From the cell containing the given text, extract its center point as (X, Y) coordinate. 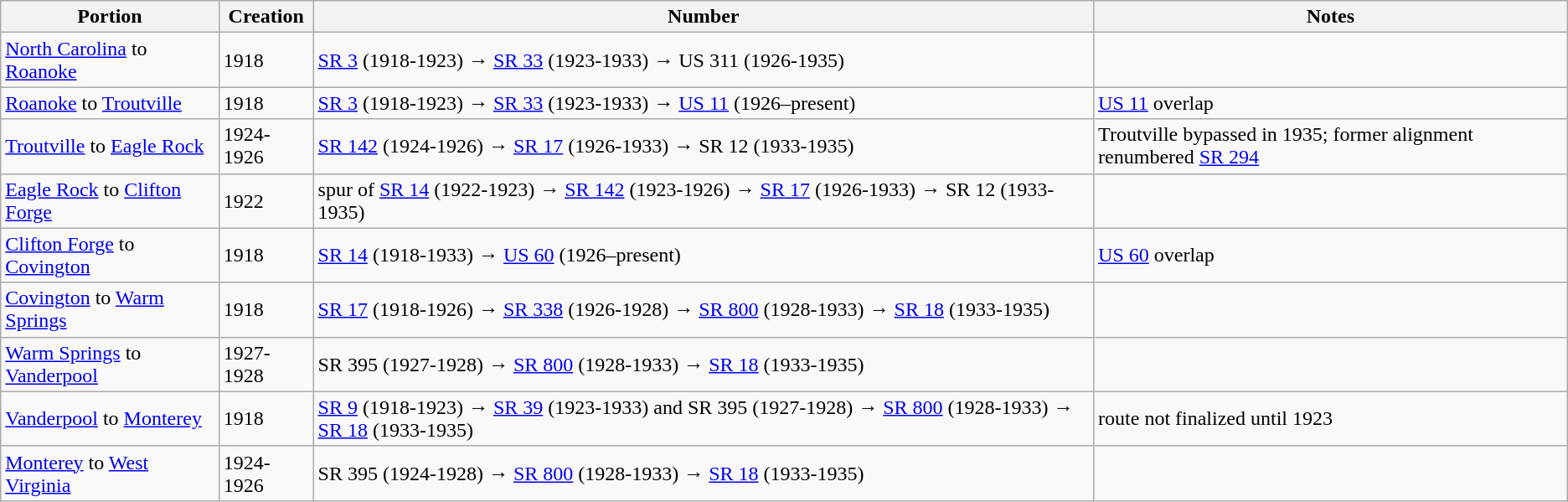
route not finalized until 1923 (1331, 419)
Clifton Forge to Covington (111, 255)
Notes (1331, 17)
Creation (266, 17)
Portion (111, 17)
Covington to Warm Springs (111, 310)
SR 3 (1918-1923) → SR 33 (1923-1933) → US 11 (1926–present) (704, 103)
spur of SR 14 (1922-1923) → SR 142 (1923-1926) → SR 17 (1926-1933) → SR 12 (1933-1935) (704, 201)
SR 142 (1924-1926) → SR 17 (1926-1933) → SR 12 (1933-1935) (704, 146)
Warm Springs to Vanderpool (111, 364)
SR 14 (1918-1933) → US 60 (1926–present) (704, 255)
Troutville bypassed in 1935; former alignment renumbered SR 294 (1331, 146)
SR 3 (1918-1923) → SR 33 (1923-1933) → US 311 (1926-1935) (704, 60)
SR 9 (1918-1923) → SR 39 (1923-1933) and SR 395 (1927-1928) → SR 800 (1928-1933) → SR 18 (1933-1935) (704, 419)
SR 17 (1918-1926) → SR 338 (1926-1928) → SR 800 (1928-1933) → SR 18 (1933-1935) (704, 310)
North Carolina to Roanoke (111, 60)
1922 (266, 201)
Roanoke to Troutville (111, 103)
US 11 overlap (1331, 103)
Troutville to Eagle Rock (111, 146)
SR 395 (1927-1928) → SR 800 (1928-1933) → SR 18 (1933-1935) (704, 364)
Monterey to West Virginia (111, 473)
Vanderpool to Monterey (111, 419)
US 60 overlap (1331, 255)
Eagle Rock to Clifton Forge (111, 201)
SR 395 (1924-1928) → SR 800 (1928-1933) → SR 18 (1933-1935) (704, 473)
Number (704, 17)
1927-1928 (266, 364)
